Detect which cell encompasses the target text, then output its [x, y] center coordinate. 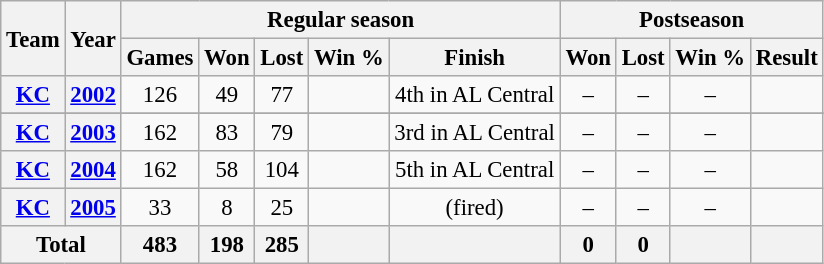
Team [33, 38]
Postseason [692, 20]
5th in AL Central [474, 170]
58 [227, 170]
77 [282, 95]
3rd in AL Central [474, 133]
25 [282, 208]
2005 [93, 208]
2002 [93, 95]
33 [160, 208]
Games [160, 58]
483 [160, 245]
8 [227, 208]
126 [160, 95]
2003 [93, 133]
Total [61, 245]
285 [282, 245]
Regular season [340, 20]
198 [227, 245]
104 [282, 170]
2004 [93, 170]
49 [227, 95]
4th in AL Central [474, 95]
Result [786, 58]
(fired) [474, 208]
Year [93, 38]
83 [227, 133]
79 [282, 133]
Finish [474, 58]
